Provide the [x, y] coordinate of the cell's center where the given text is located.  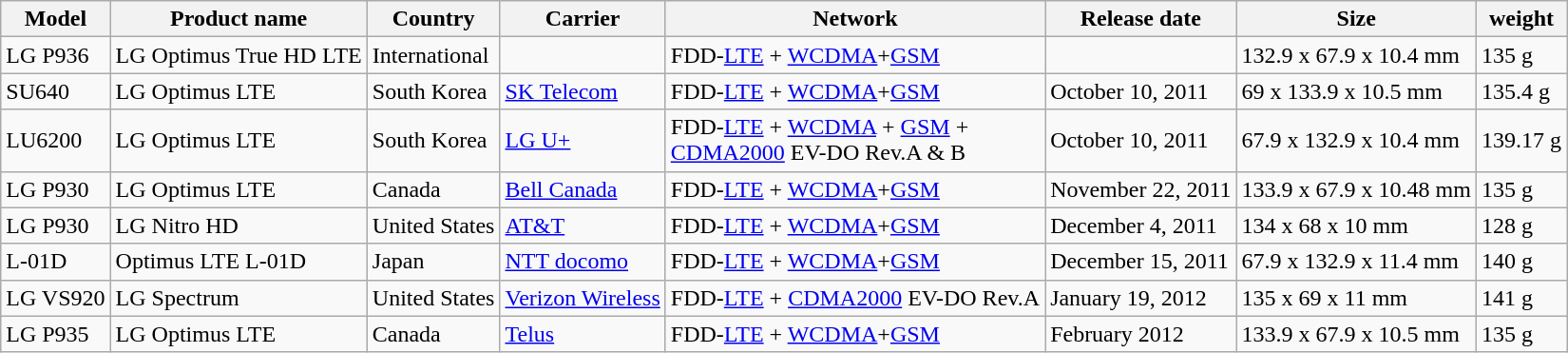
January 19, 2012 [1140, 298]
December 4, 2011 [1140, 226]
Verizon Wireless [583, 298]
LG P936 [55, 55]
133.9 x 67.9 x 10.48 mm [1356, 189]
135.4 g [1520, 91]
LU6200 [55, 141]
LG U+ [583, 141]
SU640 [55, 91]
67.9 x 132.9 x 10.4 mm [1356, 141]
132.9 x 67.9 x 10.4 mm [1356, 55]
133.9 x 67.9 x 10.5 mm [1356, 334]
International [433, 55]
AT&T [583, 226]
69 x 133.9 x 10.5 mm [1356, 91]
FDD-LTE + CDMA2000 EV-DO Rev.A [855, 298]
Japan [433, 262]
Country [433, 19]
Release date [1140, 19]
140 g [1520, 262]
November 22, 2011 [1140, 189]
Network [855, 19]
LG VS920 [55, 298]
128 g [1520, 226]
134 x 68 x 10 mm [1356, 226]
Product name [239, 19]
NTT docomo [583, 262]
L-01D [55, 262]
SK Telecom [583, 91]
Carrier [583, 19]
139.17 g [1520, 141]
LG Spectrum [239, 298]
Bell Canada [583, 189]
Size [1356, 19]
December 15, 2011 [1140, 262]
135 x 69 x 11 mm [1356, 298]
Model [55, 19]
Telus [583, 334]
Optimus LTE L-01D [239, 262]
LG Nitro HD [239, 226]
141 g [1520, 298]
February 2012 [1140, 334]
LG Optimus True HD LTE [239, 55]
LG P935 [55, 334]
weight [1520, 19]
FDD-LTE + WCDMA + GSM +CDMA2000 EV-DO Rev.A & B [855, 141]
67.9 x 132.9 x 11.4 mm [1356, 262]
